Provide the (x, y) coordinate of the cell's center where the given text is located.  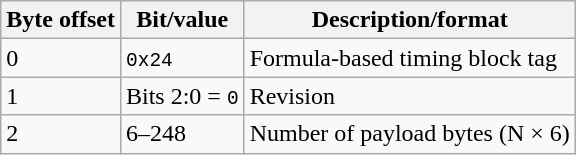
Byte offset (61, 20)
0x24 (182, 58)
Formula-based timing block tag (410, 58)
Bits 2:0 = 0 (182, 96)
2 (61, 134)
Number of payload bytes (N × 6) (410, 134)
Bit/value (182, 20)
Description/format (410, 20)
0 (61, 58)
1 (61, 96)
Revision (410, 96)
6–248 (182, 134)
